Return the (X, Y) coordinate for the center point of the cell that contains the specified text.  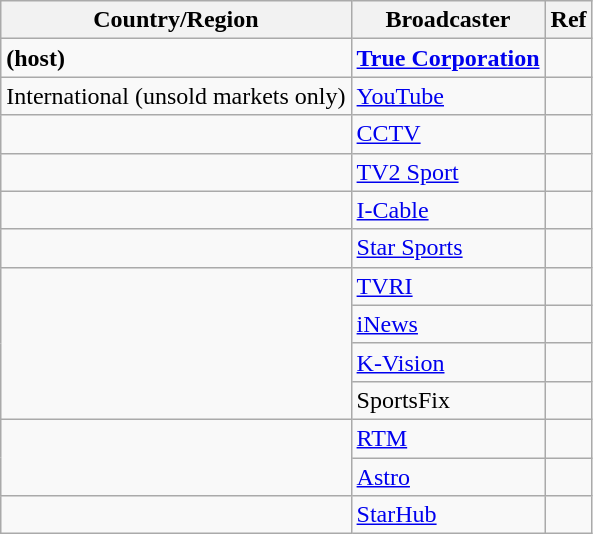
CCTV (448, 134)
TV2 Sport (448, 172)
K-Vision (448, 362)
Ref (568, 20)
True Corporation (448, 58)
YouTube (448, 96)
RTM (448, 438)
I-Cable (448, 210)
(host) (176, 58)
SportsFix (448, 400)
Star Sports (448, 248)
Broadcaster (448, 20)
Country/Region (176, 20)
TVRI (448, 286)
International (unsold markets only) (176, 96)
Astro (448, 477)
StarHub (448, 515)
iNews (448, 324)
